Capture the cell that displays the provided text and extract its (X, Y) central coordinate. 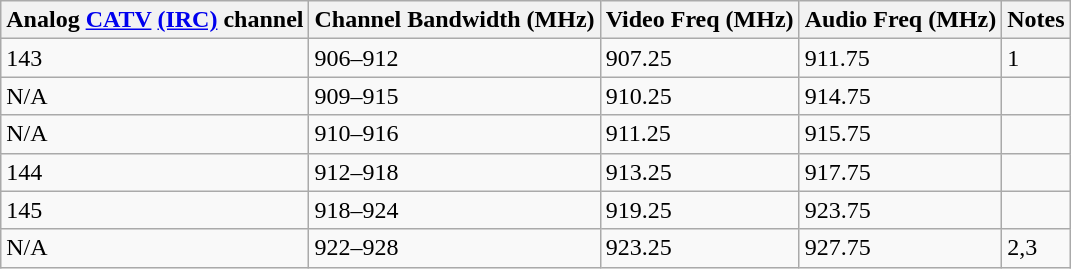
Analog CATV (IRC) channel (155, 20)
144 (155, 172)
Audio Freq (MHz) (900, 20)
913.25 (700, 172)
910–916 (454, 134)
910.25 (700, 96)
912–918 (454, 172)
Notes (1036, 20)
922–928 (454, 248)
143 (155, 58)
911.75 (900, 58)
907.25 (700, 58)
927.75 (900, 248)
915.75 (900, 134)
918–924 (454, 210)
919.25 (700, 210)
906–912 (454, 58)
145 (155, 210)
911.25 (700, 134)
923.75 (900, 210)
914.75 (900, 96)
917.75 (900, 172)
909–915 (454, 96)
Video Freq (MHz) (700, 20)
923.25 (700, 248)
1 (1036, 58)
2,3 (1036, 248)
Channel Bandwidth (MHz) (454, 20)
